Pinpoint the cell where the given text exists, returning its [x, y] midpoint coordinate. 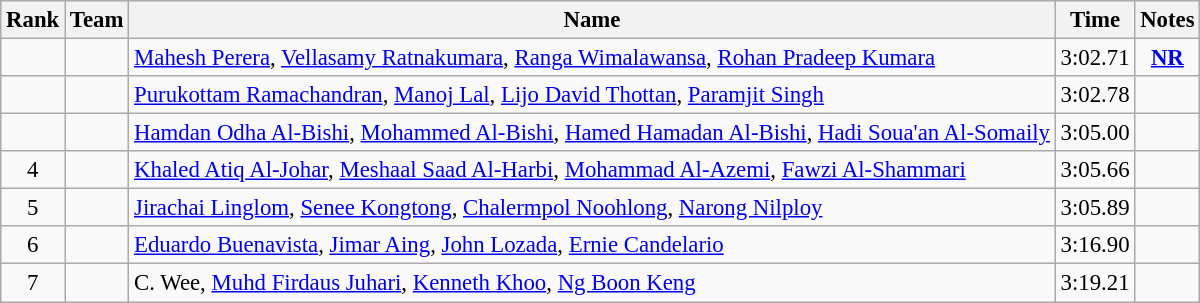
Team [97, 20]
5 [33, 208]
Time [1095, 20]
3:16.90 [1095, 245]
Jirachai Linglom, Senee Kongtong, Chalermpol Noohlong, Narong Nilploy [592, 208]
3:02.78 [1095, 95]
4 [33, 170]
7 [33, 283]
NR [1168, 58]
3:05.89 [1095, 208]
3:02.71 [1095, 58]
Hamdan Odha Al-Bishi, Mohammed Al-Bishi, Hamed Hamadan Al-Bishi, Hadi Soua'an Al-Somaily [592, 133]
Mahesh Perera, Vellasamy Ratnakumara, Ranga Wimalawansa, Rohan Pradeep Kumara [592, 58]
6 [33, 245]
3:19.21 [1095, 283]
Rank [33, 20]
3:05.66 [1095, 170]
Eduardo Buenavista, Jimar Aing, John Lozada, Ernie Candelario [592, 245]
Purukottam Ramachandran, Manoj Lal, Lijo David Thottan, Paramjit Singh [592, 95]
C. Wee, Muhd Firdaus Juhari, Kenneth Khoo, Ng Boon Keng [592, 283]
Name [592, 20]
Khaled Atiq Al-Johar, Meshaal Saad Al-Harbi, Mohammad Al-Azemi, Fawzi Al-Shammari [592, 170]
3:05.00 [1095, 133]
Notes [1168, 20]
